Pinpoint the cell where the given text exists, returning its [x, y] midpoint coordinate. 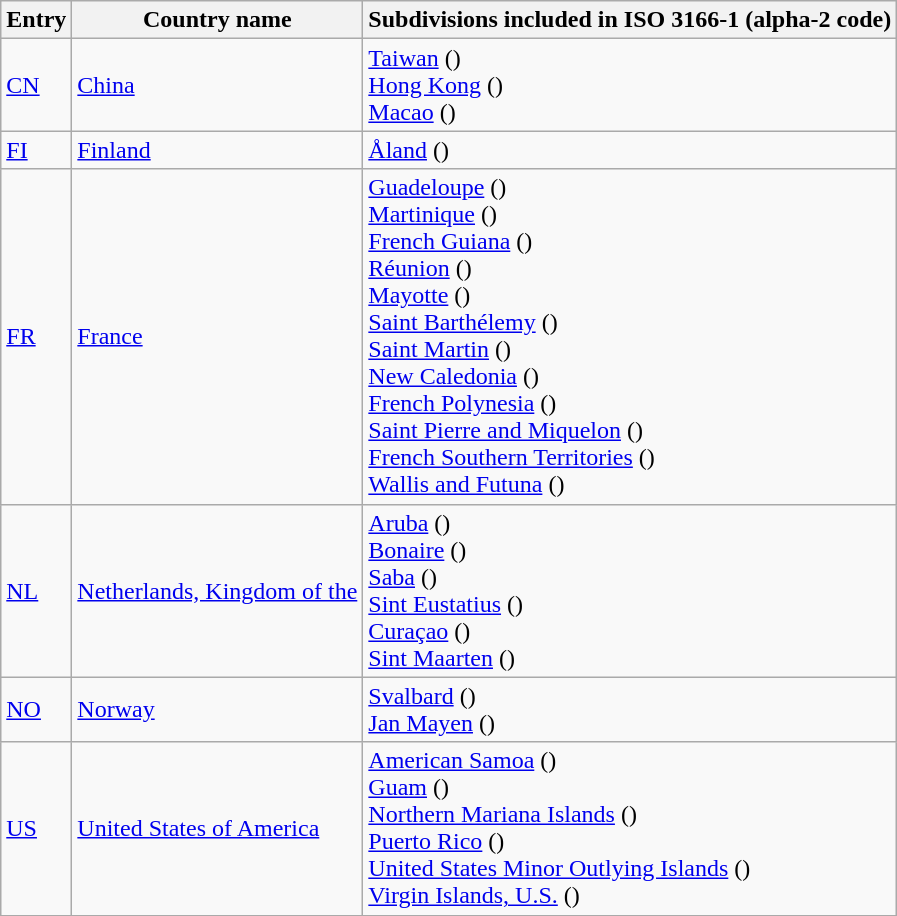
Åland () [630, 150]
Entry [36, 20]
Subdivisions included in ISO 3166-1 (alpha-2 code) [630, 20]
Svalbard () Jan Mayen () [630, 710]
Aruba () Bonaire () Saba () Sint Eustatius () Curaçao () Sint Maarten () [630, 590]
NO [36, 710]
American Samoa () Guam () Northern Mariana Islands () Puerto Rico () United States Minor Outlying Islands () Virgin Islands, U.S. () [630, 828]
NL [36, 590]
Taiwan () Hong Kong () Macao () [630, 85]
FI [36, 150]
Netherlands, Kingdom of the [218, 590]
United States of America [218, 828]
FR [36, 336]
China [218, 85]
CN [36, 85]
US [36, 828]
Finland [218, 150]
Norway [218, 710]
France [218, 336]
Country name [218, 20]
